Extract the [x, y] coordinate from the center of the cell holding the provided text.  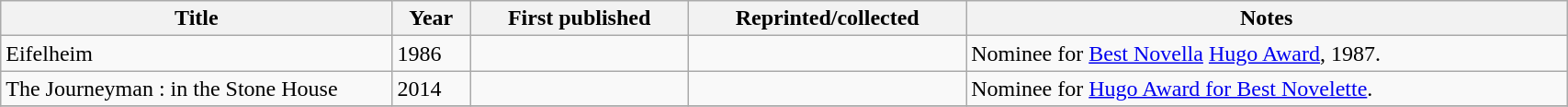
Title [197, 18]
Eifelheim [197, 53]
1986 [432, 53]
Nominee for Best Novella Hugo Award, 1987. [1267, 53]
2014 [432, 89]
Reprinted/collected [828, 18]
The Journeyman : in the Stone House [197, 89]
First published [580, 18]
Nominee for Hugo Award for Best Novelette. [1267, 89]
Year [432, 18]
Notes [1267, 18]
